Search for the cell housing the specified text and yield its [x, y] center coordinate. 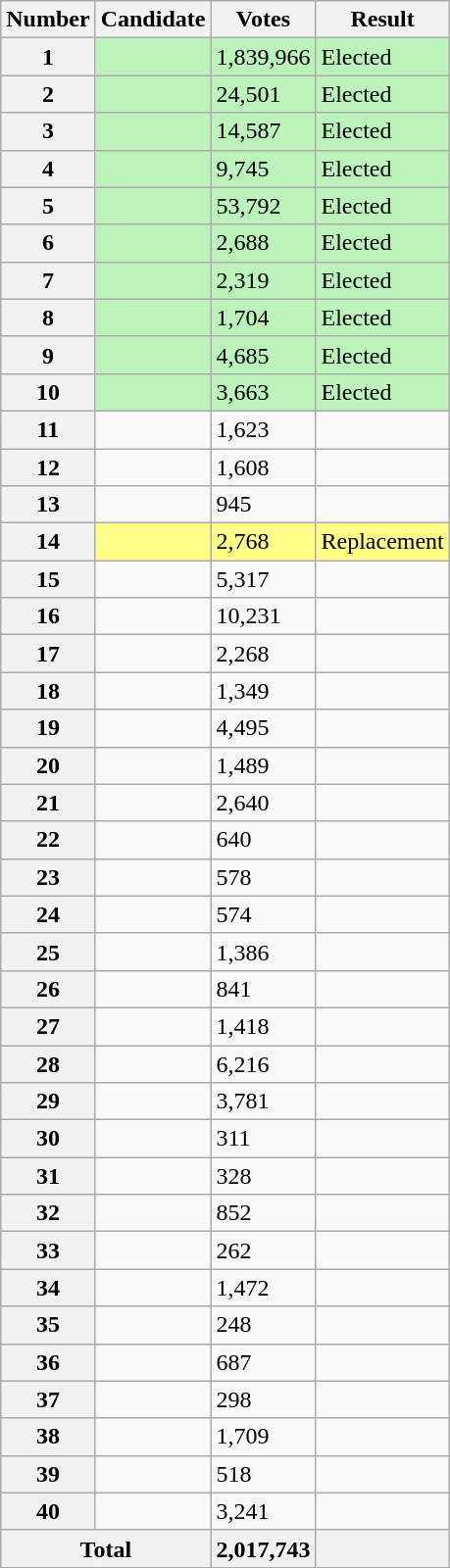
3 [48, 131]
38 [48, 1437]
6,216 [263, 1063]
53,792 [263, 206]
16 [48, 616]
19 [48, 728]
640 [263, 840]
30 [48, 1139]
2,640 [263, 803]
687 [263, 1362]
34 [48, 1288]
Votes [263, 20]
2,319 [263, 280]
5 [48, 206]
10 [48, 392]
28 [48, 1063]
4,685 [263, 355]
29 [48, 1102]
Candidate [153, 20]
4 [48, 169]
9 [48, 355]
311 [263, 1139]
11 [48, 429]
21 [48, 803]
27 [48, 1026]
574 [263, 914]
2,768 [263, 542]
945 [263, 505]
Result [382, 20]
9,745 [263, 169]
248 [263, 1325]
10,231 [263, 616]
35 [48, 1325]
24,501 [263, 94]
1,608 [263, 467]
15 [48, 579]
32 [48, 1213]
1,704 [263, 318]
5,317 [263, 579]
298 [263, 1399]
23 [48, 877]
1,623 [263, 429]
12 [48, 467]
328 [263, 1176]
36 [48, 1362]
40 [48, 1511]
22 [48, 840]
841 [263, 989]
1,489 [263, 765]
4,495 [263, 728]
25 [48, 952]
3,241 [263, 1511]
6 [48, 243]
1,386 [263, 952]
1,349 [263, 691]
Total [106, 1548]
2,268 [263, 654]
578 [263, 877]
33 [48, 1250]
3,663 [263, 392]
18 [48, 691]
39 [48, 1474]
14,587 [263, 131]
1 [48, 57]
1,418 [263, 1026]
262 [263, 1250]
14 [48, 542]
518 [263, 1474]
2 [48, 94]
31 [48, 1176]
3,781 [263, 1102]
7 [48, 280]
17 [48, 654]
20 [48, 765]
Replacement [382, 542]
2,017,743 [263, 1548]
Number [48, 20]
8 [48, 318]
1,472 [263, 1288]
37 [48, 1399]
852 [263, 1213]
2,688 [263, 243]
1,709 [263, 1437]
1,839,966 [263, 57]
13 [48, 505]
24 [48, 914]
26 [48, 989]
